For the text-containing cell, return its midpoint in [X, Y] coordinate format. 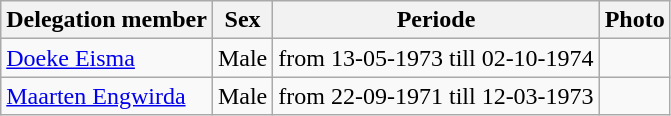
Periode [436, 20]
Photo [634, 20]
Maarten Engwirda [107, 96]
Delegation member [107, 20]
from 13-05-1973 till 02-10-1974 [436, 58]
Doeke Eisma [107, 58]
from 22-09-1971 till 12-03-1973 [436, 96]
Sex [242, 20]
